Provide the (X, Y) coordinate of the cell's center where the given text is located.  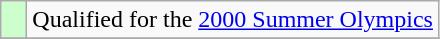
Qualified for the 2000 Summer Olympics (233, 20)
